For the text-containing cell, return its midpoint in [x, y] coordinate format. 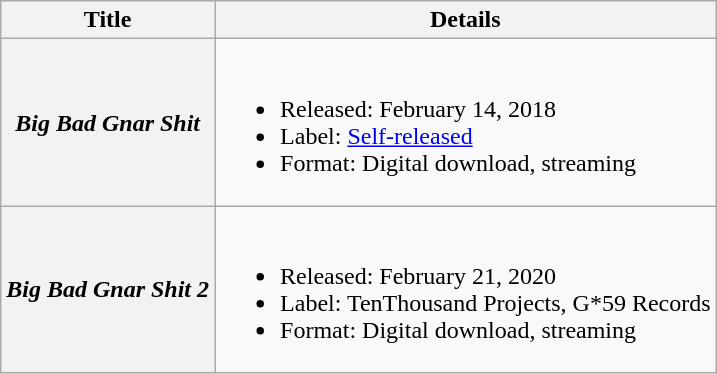
Details [466, 20]
Released: February 21, 2020Label: TenThousand Projects, G*59 RecordsFormat: Digital download, streaming [466, 290]
Title [108, 20]
Big Bad Gnar Shit 2 [108, 290]
Big Bad Gnar Shit [108, 122]
Released: February 14, 2018Label: Self-releasedFormat: Digital download, streaming [466, 122]
